Extract the [x, y] coordinate from the center of the cell holding the provided text.  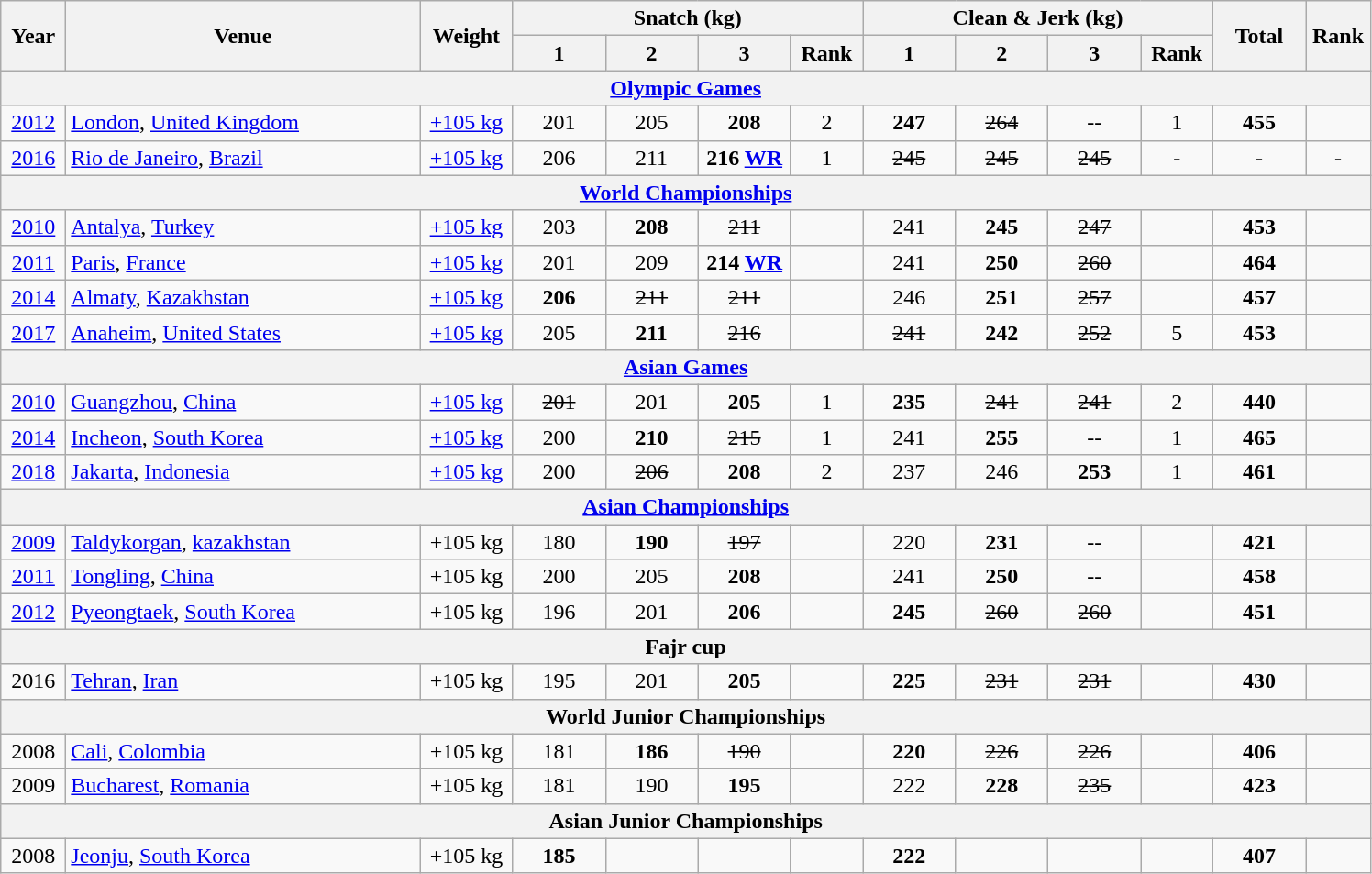
Asian Games [686, 367]
197 [745, 542]
Year [33, 36]
Incheon, South Korea [243, 437]
242 [1001, 332]
430 [1258, 681]
251 [1001, 297]
5 [1178, 332]
423 [1258, 786]
Olympic Games [686, 88]
464 [1258, 262]
Asian Championships [686, 507]
Tongling, China [243, 577]
Antalya, Turkey [243, 227]
451 [1258, 612]
Tehran, Iran [243, 681]
406 [1258, 751]
Pyeongtaek, South Korea [243, 612]
457 [1258, 297]
London, United Kingdom [243, 123]
Anaheim, United States [243, 332]
Jeonju, South Korea [243, 856]
252 [1095, 332]
World Junior Championships [686, 716]
407 [1258, 856]
Cali, Colombia [243, 751]
440 [1258, 402]
458 [1258, 577]
Rio de Janeiro, Brazil [243, 158]
Bucharest, Romania [243, 786]
210 [651, 437]
215 [745, 437]
455 [1258, 123]
253 [1095, 472]
Snatch (kg) [688, 18]
465 [1258, 437]
237 [910, 472]
421 [1258, 542]
Asian Junior Championships [686, 821]
216 [745, 332]
Paris, France [243, 262]
Taldykorgan, kazakhstan [243, 542]
209 [651, 262]
Jakarta, Indonesia [243, 472]
216 WR [745, 158]
186 [651, 751]
2018 [33, 472]
180 [559, 542]
Almaty, Kazakhstan [243, 297]
Weight [466, 36]
World Championships [686, 193]
Clean & Jerk (kg) [1038, 18]
Fajr cup [686, 647]
214 WR [745, 262]
2017 [33, 332]
Total [1258, 36]
461 [1258, 472]
257 [1095, 297]
196 [559, 612]
185 [559, 856]
264 [1001, 123]
Guangzhou, China [243, 402]
228 [1001, 786]
203 [559, 227]
255 [1001, 437]
Venue [243, 36]
225 [910, 681]
